Output the [x, y] coordinate of the center of the cell containing the given text.  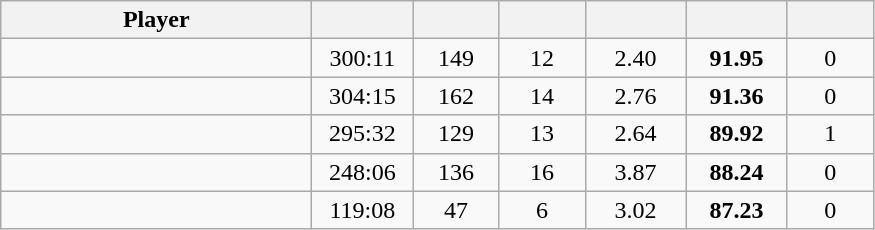
129 [456, 134]
89.92 [736, 134]
136 [456, 172]
14 [542, 96]
87.23 [736, 210]
248:06 [362, 172]
13 [542, 134]
16 [542, 172]
295:32 [362, 134]
149 [456, 58]
6 [542, 210]
2.64 [636, 134]
304:15 [362, 96]
12 [542, 58]
300:11 [362, 58]
2.40 [636, 58]
162 [456, 96]
1 [830, 134]
88.24 [736, 172]
47 [456, 210]
3.02 [636, 210]
91.36 [736, 96]
2.76 [636, 96]
Player [156, 20]
3.87 [636, 172]
91.95 [736, 58]
119:08 [362, 210]
